Scan for the cell matching the given text and deliver its [x, y] coordinate at center. 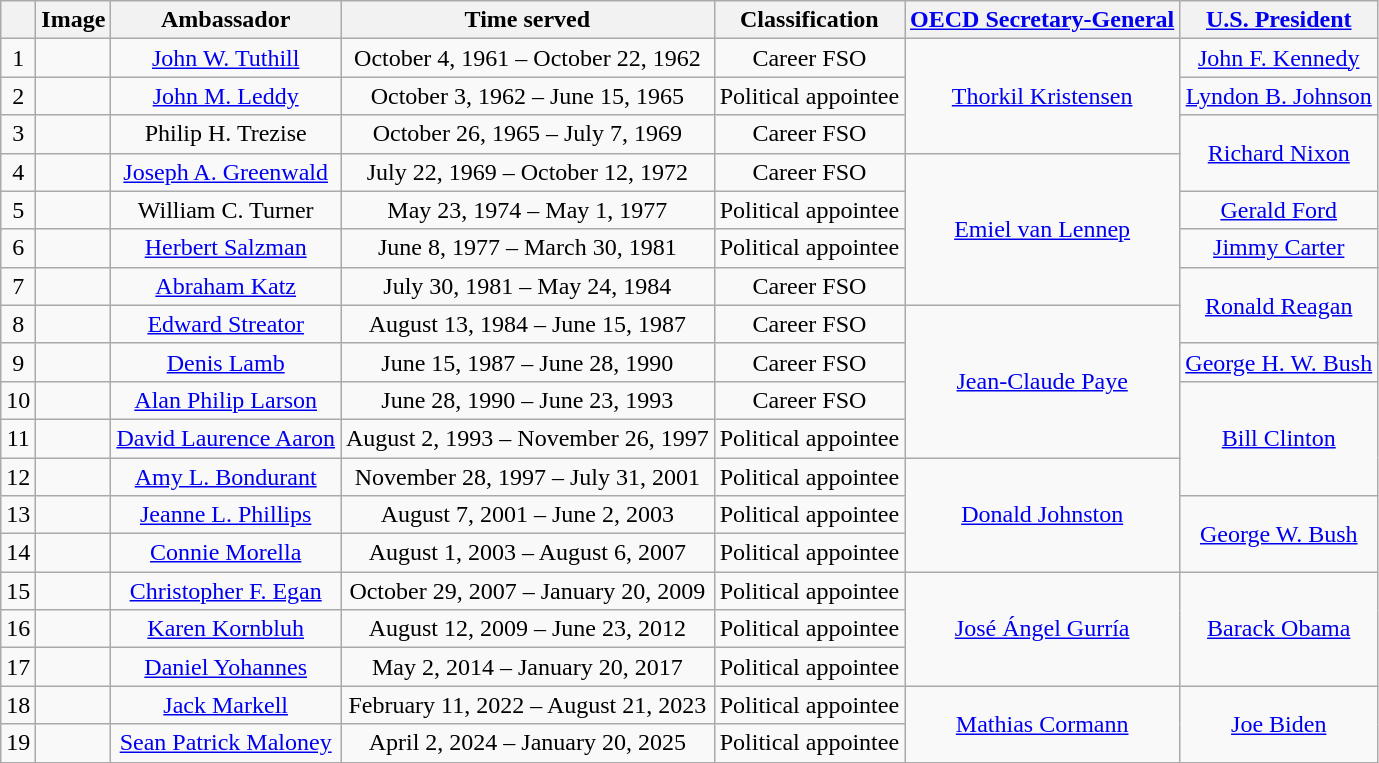
Ronald Reagan [1279, 305]
October 4, 1961 – October 22, 1962 [527, 58]
9 [18, 362]
Bill Clinton [1279, 438]
1 [18, 58]
October 29, 2007 – January 20, 2009 [527, 591]
19 [18, 743]
Herbert Salzman [226, 248]
Philip H. Trezise [226, 134]
George H. W. Bush [1279, 362]
April 2, 2024 – January 20, 2025 [527, 743]
August 13, 1984 – June 15, 1987 [527, 324]
Christopher F. Egan [226, 591]
OECD Secretary-General [1042, 20]
14 [18, 553]
Thorkil Kristensen [1042, 96]
Barack Obama [1279, 629]
Karen Kornbluh [226, 629]
4 [18, 172]
June 8, 1977 – March 30, 1981 [527, 248]
August 7, 2001 – June 2, 2003 [527, 515]
John M. Leddy [226, 96]
Abraham Katz [226, 286]
Edward Streator [226, 324]
Alan Philip Larson [226, 400]
Donald Johnston [1042, 515]
Connie Morella [226, 553]
Gerald Ford [1279, 210]
18 [18, 705]
Denis Lamb [226, 362]
13 [18, 515]
Joseph A. Greenwald [226, 172]
Jean-Claude Paye [1042, 381]
August 12, 2009 – June 23, 2012 [527, 629]
Time served [527, 20]
George W. Bush [1279, 534]
7 [18, 286]
Classification [809, 20]
Mathias Cormann [1042, 724]
6 [18, 248]
June 28, 1990 – June 23, 1993 [527, 400]
August 1, 2003 – August 6, 2007 [527, 553]
Daniel Yohannes [226, 667]
8 [18, 324]
August 2, 1993 – November 26, 1997 [527, 438]
July 22, 1969 – October 12, 1972 [527, 172]
16 [18, 629]
William C. Turner [226, 210]
May 2, 2014 – January 20, 2017 [527, 667]
February 11, 2022 – August 21, 2023 [527, 705]
Ambassador [226, 20]
17 [18, 667]
Image [74, 20]
Sean Patrick Maloney [226, 743]
Richard Nixon [1279, 153]
11 [18, 438]
Jeanne L. Phillips [226, 515]
Amy L. Bondurant [226, 477]
2 [18, 96]
June 15, 1987 – June 28, 1990 [527, 362]
15 [18, 591]
John F. Kennedy [1279, 58]
Lyndon B. Johnson [1279, 96]
Joe Biden [1279, 724]
October 26, 1965 – July 7, 1969 [527, 134]
November 28, 1997 – July 31, 2001 [527, 477]
5 [18, 210]
José Ángel Gurría [1042, 629]
12 [18, 477]
July 30, 1981 – May 24, 1984 [527, 286]
Jack Markell [226, 705]
Jimmy Carter [1279, 248]
10 [18, 400]
David Laurence Aaron [226, 438]
John W. Tuthill [226, 58]
May 23, 1974 – May 1, 1977 [527, 210]
3 [18, 134]
U.S. President [1279, 20]
Emiel van Lennep [1042, 229]
October 3, 1962 – June 15, 1965 [527, 96]
